Pinpoint the cell where the given text exists, returning its (X, Y) midpoint coordinate. 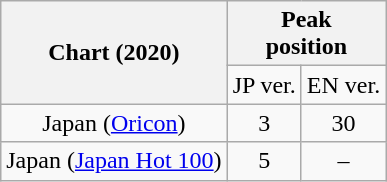
Peakposition (306, 34)
JP ver. (264, 85)
30 (343, 123)
Japan (Japan Hot 100) (114, 161)
EN ver. (343, 85)
– (343, 161)
Japan (Oricon) (114, 123)
3 (264, 123)
Chart (2020) (114, 52)
5 (264, 161)
